Extract the (X, Y) coordinate from the center of the cell holding the provided text.  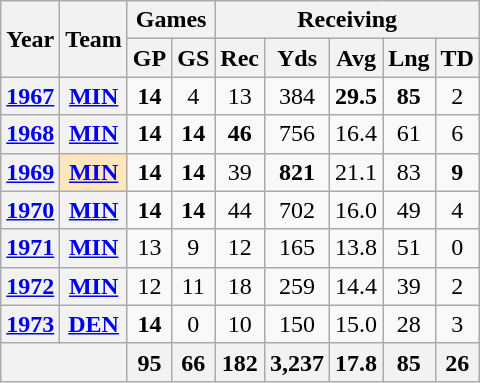
702 (298, 210)
66 (194, 362)
165 (298, 248)
46 (240, 134)
16.4 (356, 134)
GP (149, 58)
1970 (30, 210)
10 (240, 324)
14.4 (356, 286)
61 (409, 134)
3,237 (298, 362)
821 (298, 172)
Receiving (348, 20)
1967 (30, 96)
26 (457, 362)
11 (194, 286)
6 (457, 134)
TD (457, 58)
182 (240, 362)
DEN (94, 324)
Lng (409, 58)
15.0 (356, 324)
GS (194, 58)
Year (30, 39)
51 (409, 248)
Avg (356, 58)
18 (240, 286)
29.5 (356, 96)
17.8 (356, 362)
13.8 (356, 248)
44 (240, 210)
1968 (30, 134)
3 (457, 324)
1973 (30, 324)
49 (409, 210)
384 (298, 96)
Rec (240, 58)
1971 (30, 248)
95 (149, 362)
16.0 (356, 210)
259 (298, 286)
Games (170, 20)
Yds (298, 58)
28 (409, 324)
21.1 (356, 172)
1969 (30, 172)
Team (94, 39)
83 (409, 172)
756 (298, 134)
1972 (30, 286)
150 (298, 324)
